Return the [X, Y] coordinate for the center point of the cell that contains the specified text.  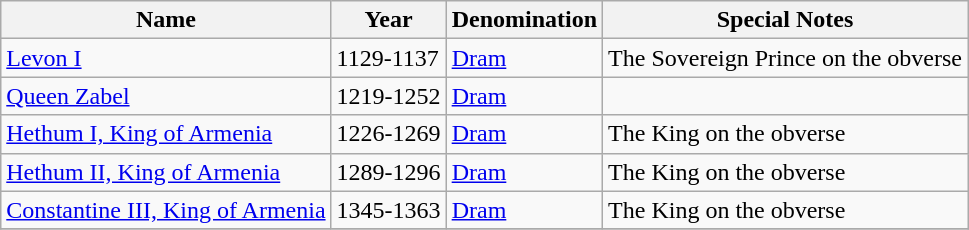
Hethum II, King of Armenia [166, 172]
1219-1252 [388, 96]
1226-1269 [388, 134]
Queen Zabel [166, 96]
Hethum I, King of Armenia [166, 134]
Levon I [166, 58]
1345-1363 [388, 210]
The Sovereign Prince on the obverse [786, 58]
Year [388, 20]
Special Notes [786, 20]
1129-1137 [388, 58]
Name [166, 20]
1289-1296 [388, 172]
Denomination [524, 20]
Constantine III, King of Armenia [166, 210]
